Find where the given text appears and provide that cell's center as (X, Y) coordinate. 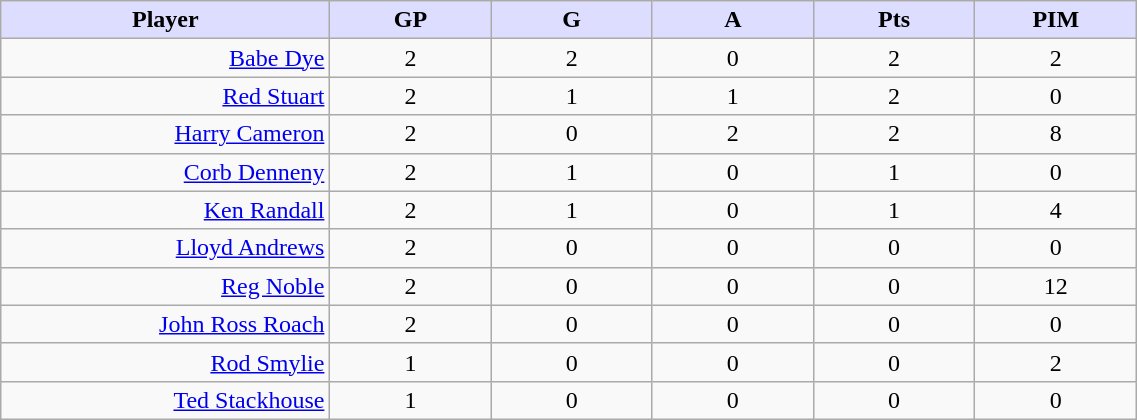
John Ross Roach (166, 324)
Red Stuart (166, 96)
Ted Stackhouse (166, 400)
Rod Smylie (166, 362)
4 (1056, 210)
Lloyd Andrews (166, 248)
G (572, 20)
Corb Denneny (166, 172)
GP (410, 20)
PIM (1056, 20)
8 (1056, 134)
Player (166, 20)
Babe Dye (166, 58)
Reg Noble (166, 286)
Harry Cameron (166, 134)
A (732, 20)
Ken Randall (166, 210)
Pts (894, 20)
12 (1056, 286)
